Scan for the cell matching the given text and deliver its (x, y) coordinate at center. 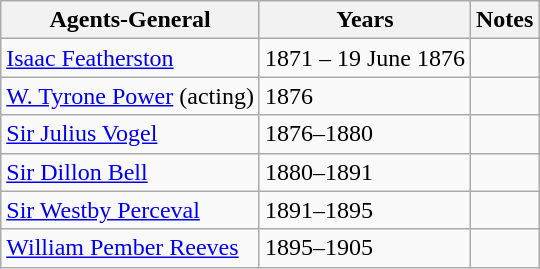
1876 (364, 96)
Sir Westby Perceval (130, 210)
Sir Julius Vogel (130, 134)
1876–1880 (364, 134)
W. Tyrone Power (acting) (130, 96)
1880–1891 (364, 172)
Isaac Featherston (130, 58)
1895–1905 (364, 248)
Agents-General (130, 20)
Notes (504, 20)
1891–1895 (364, 210)
Sir Dillon Bell (130, 172)
William Pember Reeves (130, 248)
1871 – 19 June 1876 (364, 58)
Years (364, 20)
